Locate the cell with the specified text and output its (x, y) center coordinate. 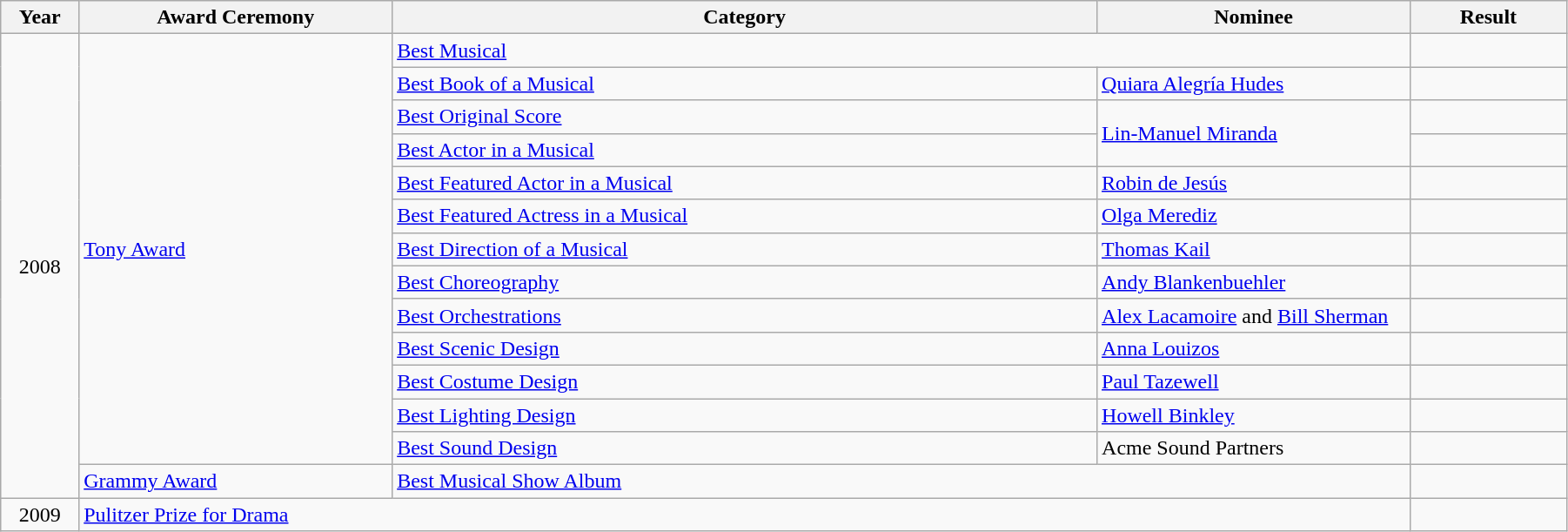
Anna Louizos (1254, 348)
Year (40, 17)
Best Direction of a Musical (745, 249)
Best Lighting Design (745, 415)
Alex Lacamoire and Bill Sherman (1254, 315)
Grammy Award (236, 481)
Best Featured Actress in a Musical (745, 216)
Quiara Alegría Hudes (1254, 84)
Thomas Kail (1254, 249)
2008 (40, 266)
Best Actor in a Musical (745, 150)
Tony Award (236, 249)
Best Featured Actor in a Musical (745, 183)
Category (745, 17)
Acme Sound Partners (1254, 448)
Nominee (1254, 17)
2009 (40, 515)
Award Ceremony (236, 17)
Result (1488, 17)
Best Choreography (745, 282)
Lin-Manuel Miranda (1254, 133)
Paul Tazewell (1254, 381)
Robin de Jesús (1254, 183)
Howell Binkley (1254, 415)
Best Scenic Design (745, 348)
Best Musical (901, 51)
Pulitzer Prize for Drama (745, 515)
Best Costume Design (745, 381)
Olga Merediz (1254, 216)
Best Sound Design (745, 448)
Best Book of a Musical (745, 84)
Best Orchestrations (745, 315)
Andy Blankenbuehler (1254, 282)
Best Original Score (745, 117)
Best Musical Show Album (901, 481)
